Capture the cell that displays the provided text and extract its [X, Y] central coordinate. 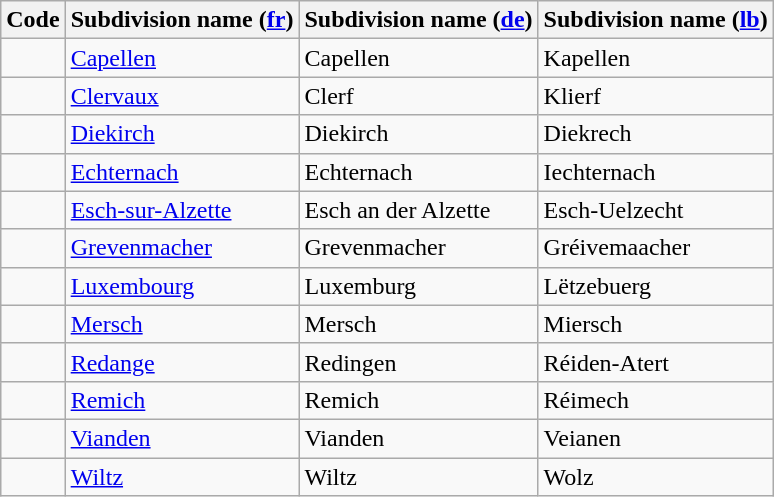
Veianen [656, 438]
Clerf [418, 96]
Réimech [656, 400]
Redingen [418, 362]
Code [33, 20]
Luxemburg [418, 286]
Kapellen [656, 58]
Klierf [656, 96]
Lëtzebuerg [656, 286]
Miersch [656, 324]
Luxembourg [182, 286]
Réiden-Atert [656, 362]
Subdivision name (fr) [182, 20]
Subdivision name (de) [418, 20]
Wolz [656, 477]
Diekrech [656, 134]
Gréivemaacher [656, 248]
Subdivision name (lb) [656, 20]
Clervaux [182, 96]
Esch-Uelzecht [656, 210]
Esch-sur-Alzette [182, 210]
Esch an der Alzette [418, 210]
Redange [182, 362]
Iechternach [656, 172]
